Provide the (X, Y) coordinate of the cell's center where the given text is located.  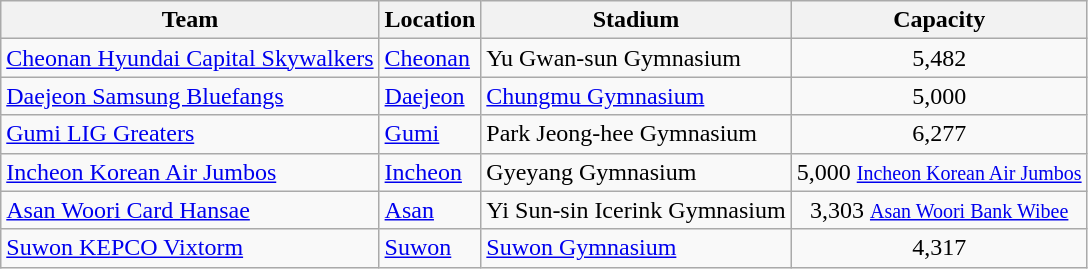
5,482 (939, 58)
3,303 Asan Woori Bank Wibee (939, 210)
Gumi LIG Greaters (190, 134)
Gyeyang Gymnasium (636, 172)
5,000 (939, 96)
Team (190, 20)
Cheonan Hyundai Capital Skywalkers (190, 58)
Stadium (636, 20)
Capacity (939, 20)
Asan (430, 210)
Asan Woori Card Hansae (190, 210)
Daejeon (430, 96)
Suwon Gymnasium (636, 248)
Location (430, 20)
Gumi (430, 134)
Yu Gwan-sun Gymnasium (636, 58)
Yi Sun-sin Icerink Gymnasium (636, 210)
Daejeon Samsung Bluefangs (190, 96)
6,277 (939, 134)
Park Jeong-hee Gymnasium (636, 134)
Incheon Korean Air Jumbos (190, 172)
Suwon (430, 248)
Incheon (430, 172)
Suwon KEPCO Vixtorm (190, 248)
5,000 Incheon Korean Air Jumbos (939, 172)
Chungmu Gymnasium (636, 96)
4,317 (939, 248)
Cheonan (430, 58)
